Provide the (X, Y) coordinate of the cell's center where the given text is located.  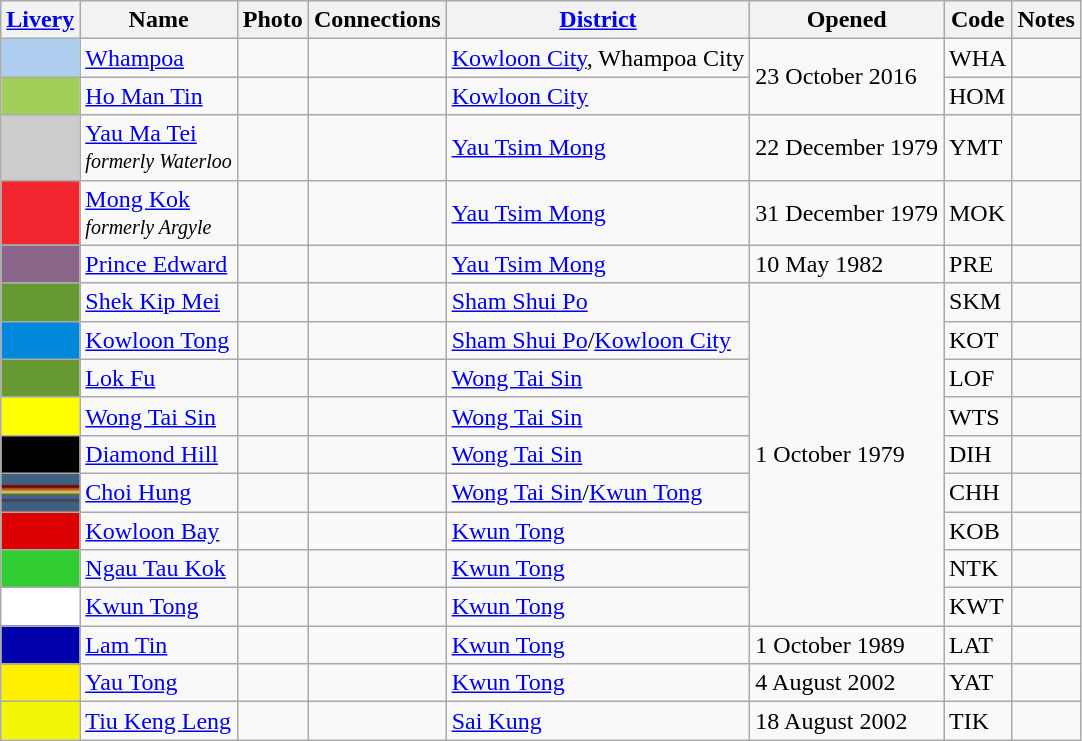
DIH (978, 454)
Name (159, 20)
PRE (978, 264)
Sham Shui Po (598, 302)
SKM (978, 302)
Opened (847, 20)
Prince Edward (159, 264)
HOM (978, 96)
31 December 1979 (847, 212)
Kowloon Bay (159, 531)
Kowloon Tong (159, 340)
CHH (978, 492)
Ho Man Tin (159, 96)
KOB (978, 531)
Yau Ma Teiformerly Waterloo (159, 148)
LOF (978, 378)
Mong Kokformerly Argyle (159, 212)
1 October 1989 (847, 645)
1 October 1979 (847, 454)
Sham Shui Po/Kowloon City (598, 340)
NTK (978, 569)
Code (978, 20)
10 May 1982 (847, 264)
MOK (978, 212)
Wong Tai Sin/Kwun Tong (598, 492)
Kowloon City, Whampoa City (598, 58)
KOT (978, 340)
Diamond Hill (159, 454)
Yau Tong (159, 683)
23 October 2016 (847, 77)
Choi Hung (159, 492)
Kowloon City (598, 96)
Shek Kip Mei (159, 302)
Livery (40, 20)
WTS (978, 416)
TIK (978, 721)
Connections (377, 20)
22 December 1979 (847, 148)
Ngau Tau Kok (159, 569)
Lok Fu (159, 378)
Photo (272, 20)
YAT (978, 683)
Notes (1046, 20)
Tiu Keng Leng (159, 721)
4 August 2002 (847, 683)
District (598, 20)
YMT (978, 148)
Sai Kung (598, 721)
WHA (978, 58)
Whampoa (159, 58)
LAT (978, 645)
KWT (978, 607)
18 August 2002 (847, 721)
Lam Tin (159, 645)
